Locate the cell with the specified text and output its (X, Y) center coordinate. 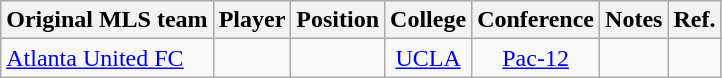
Atlanta United FC (107, 58)
Pac-12 (536, 58)
Conference (536, 20)
Position (338, 20)
Ref. (694, 20)
Notes (634, 20)
UCLA (428, 58)
Player (252, 20)
Original MLS team (107, 20)
College (428, 20)
